Return (X, Y) of the center of cell containing provided text 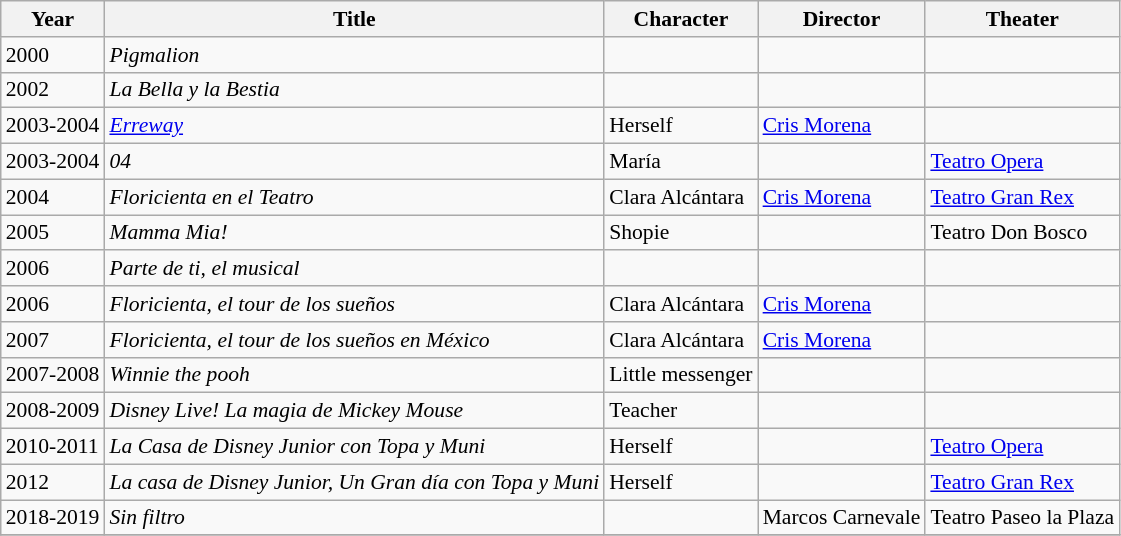
Pigmalion (354, 55)
Floricienta, el tour de los sueños en México (354, 340)
La Bella y la Bestia (354, 90)
2012 (53, 482)
Teatro Don Bosco (1022, 233)
2008-2009 (53, 411)
2005 (53, 233)
2004 (53, 197)
Floricienta, el tour de los sueños (354, 304)
Disney Live! La magia de Mickey Mouse (354, 411)
Floricienta en el Teatro (354, 197)
Teatro Paseo la Plaza (1022, 518)
Little messenger (680, 375)
Title (354, 19)
04 (354, 162)
La Casa de Disney Junior con Topa y Muni (354, 447)
2002 (53, 90)
Marcos Carnevale (842, 518)
Year (53, 19)
2000 (53, 55)
Sin filtro (354, 518)
2010-2011 (53, 447)
Teacher (680, 411)
2018-2019 (53, 518)
2007 (53, 340)
La casa de Disney Junior, Un Gran día con Topa y Muni (354, 482)
Character (680, 19)
Mamma Mia! (354, 233)
María (680, 162)
Erreway (354, 126)
Theater (1022, 19)
2007-2008 (53, 375)
Shopie (680, 233)
Winnie the pooh (354, 375)
Director (842, 19)
Parte de ti, el musical (354, 269)
